Provide the (X, Y) coordinate of the cell's center where the given text is located.  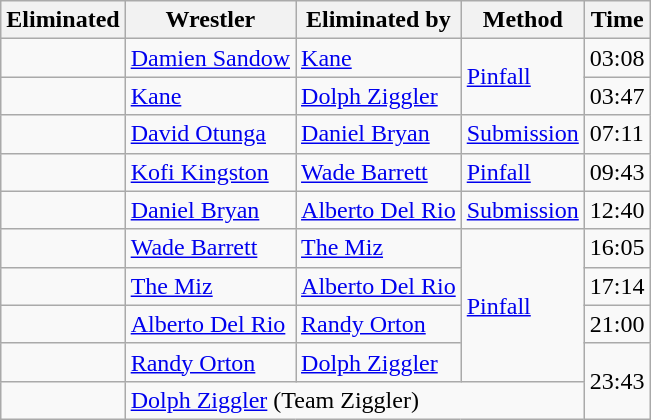
21:00 (617, 324)
Time (617, 20)
07:11 (617, 134)
03:47 (617, 96)
Dolph Ziggler (Team Ziggler) (354, 400)
17:14 (617, 286)
03:08 (617, 58)
16:05 (617, 248)
12:40 (617, 210)
Eliminated (63, 20)
Eliminated by (379, 20)
David Otunga (210, 134)
Damien Sandow (210, 58)
Wrestler (210, 20)
Kofi Kingston (210, 172)
23:43 (617, 381)
09:43 (617, 172)
Method (522, 20)
